For the text-containing cell, return its midpoint in [x, y] coordinate format. 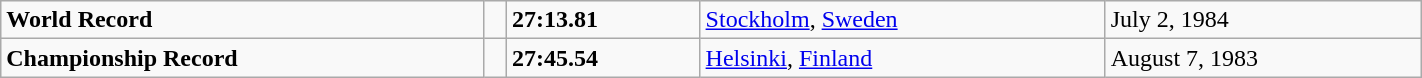
World Record [243, 20]
Helsinki, Finland [902, 58]
August 7, 1983 [1263, 58]
27:13.81 [603, 20]
27:45.54 [603, 58]
Stockholm, Sweden [902, 20]
July 2, 1984 [1263, 20]
Championship Record [243, 58]
